Output the [X, Y] coordinate of the center of the cell containing the given text.  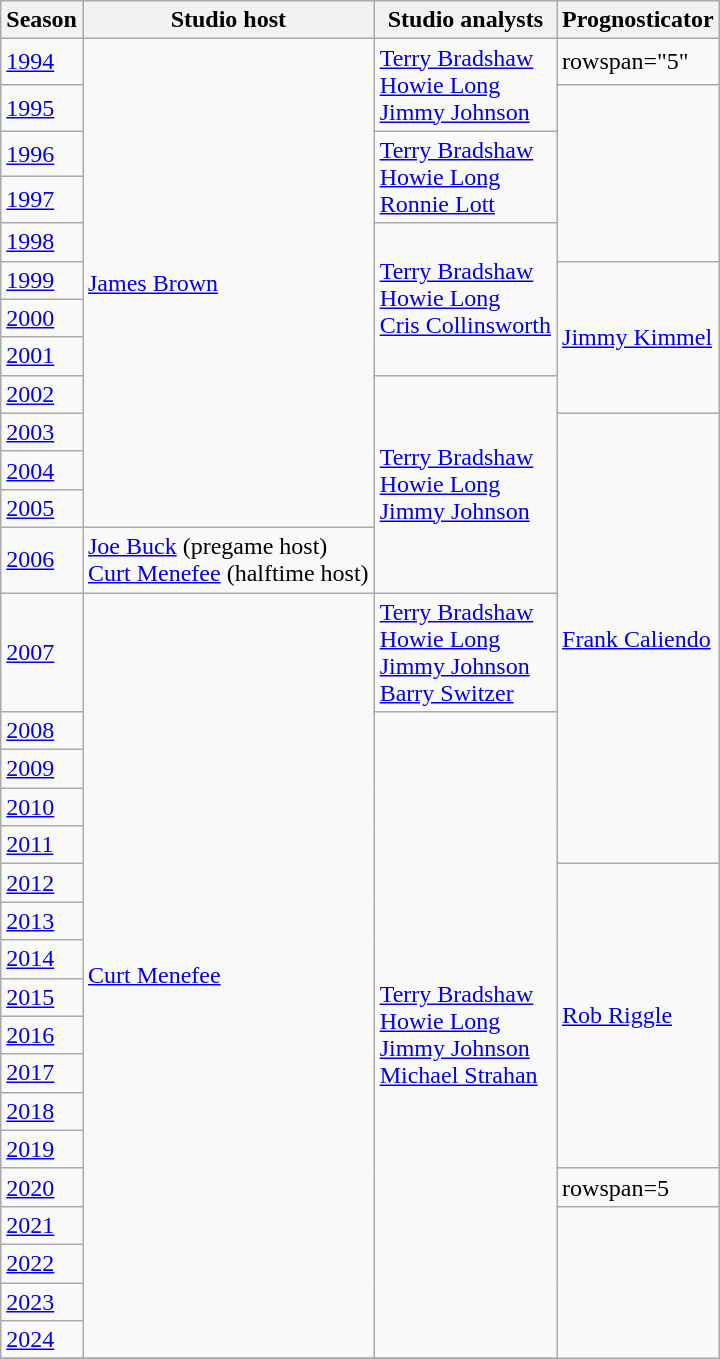
2015 [42, 997]
1996 [42, 154]
Frank Caliendo [638, 638]
2005 [42, 508]
Terry Bradshaw Howie Long Jimmy Johnson Barry Switzer [465, 652]
1994 [42, 62]
Studio analysts [465, 20]
2000 [42, 318]
Prognosticator [638, 20]
2009 [42, 769]
Jimmy Kimmel [638, 337]
2021 [42, 1225]
2007 [42, 652]
James Brown [228, 284]
Joe Buck (pregame host)Curt Menefee (halftime host) [228, 560]
2010 [42, 807]
2018 [42, 1111]
2008 [42, 731]
2024 [42, 1340]
2004 [42, 470]
Curt Menefee [228, 975]
2023 [42, 1301]
1995 [42, 108]
2002 [42, 394]
rowspan=5 [638, 1187]
2016 [42, 1035]
1997 [42, 200]
2011 [42, 845]
Rob Riggle [638, 1016]
Season [42, 20]
2003 [42, 432]
2014 [42, 959]
2006 [42, 560]
Terry Bradshaw Howie Long Ronnie Lott [465, 177]
2020 [42, 1187]
1998 [42, 242]
Terry Bradshaw Howie Long Cris Collinsworth [465, 299]
Terry Bradshaw Howie Long Jimmy Johnson Michael Strahan [465, 1036]
2022 [42, 1263]
2019 [42, 1149]
rowspan="5" [638, 62]
2012 [42, 883]
2017 [42, 1073]
2013 [42, 921]
2001 [42, 356]
Studio host [228, 20]
1999 [42, 280]
